Output the (x, y) coordinate of the center of the cell containing the given text.  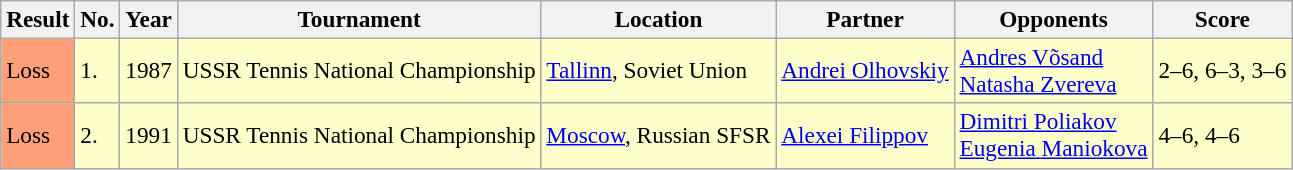
Andrei Olhovskiy (865, 70)
4–6, 4–6 (1222, 136)
Alexei Filippov (865, 136)
Andres Võsand Natasha Zvereva (1054, 70)
1987 (148, 70)
Tallinn, Soviet Union (658, 70)
Score (1222, 19)
Year (148, 19)
Dimitri Poliakov Eugenia Maniokova (1054, 136)
Opponents (1054, 19)
Result (38, 19)
Moscow, Russian SFSR (658, 136)
Partner (865, 19)
2. (98, 136)
No. (98, 19)
Location (658, 19)
Tournament (359, 19)
1991 (148, 136)
1. (98, 70)
2–6, 6–3, 3–6 (1222, 70)
